Pinpoint the cell where the given text exists, returning its (X, Y) midpoint coordinate. 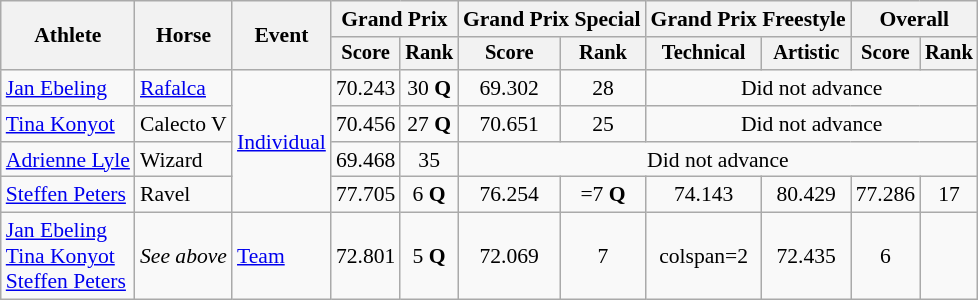
Grand Prix Special (552, 19)
70.456 (366, 124)
80.429 (806, 195)
17 (949, 195)
Grand Prix Freestyle (748, 19)
30 Q (429, 88)
Event (282, 36)
27 Q (429, 124)
Steffen Peters (68, 195)
Jan EbelingTina KonyotSteffen Peters (68, 256)
Individual (282, 141)
74.143 (704, 195)
69.302 (510, 88)
69.468 (366, 160)
=7 Q (604, 195)
Calecto V (184, 124)
76.254 (510, 195)
6 Q (429, 195)
colspan=2 (704, 256)
Wizard (184, 160)
Horse (184, 36)
77.286 (886, 195)
Overall (914, 19)
72.435 (806, 256)
72.801 (366, 256)
Technical (704, 54)
Ravel (184, 195)
Adrienne Lyle (68, 160)
72.069 (510, 256)
7 (604, 256)
Artistic (806, 54)
6 (886, 256)
28 (604, 88)
70.651 (510, 124)
70.243 (366, 88)
35 (429, 160)
See above (184, 256)
Rafalca (184, 88)
77.705 (366, 195)
Grand Prix (394, 19)
25 (604, 124)
Tina Konyot (68, 124)
Team (282, 256)
Athlete (68, 36)
Jan Ebeling (68, 88)
5 Q (429, 256)
